Search for the cell housing the specified text and yield its (x, y) center coordinate. 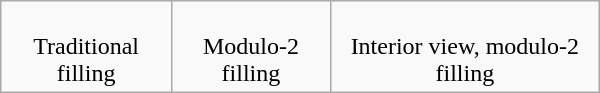
Traditional filling (86, 47)
Modulo-2 filling (250, 47)
Interior view, modulo-2 filling (464, 47)
